Return [x, y] of the center of cell containing provided text 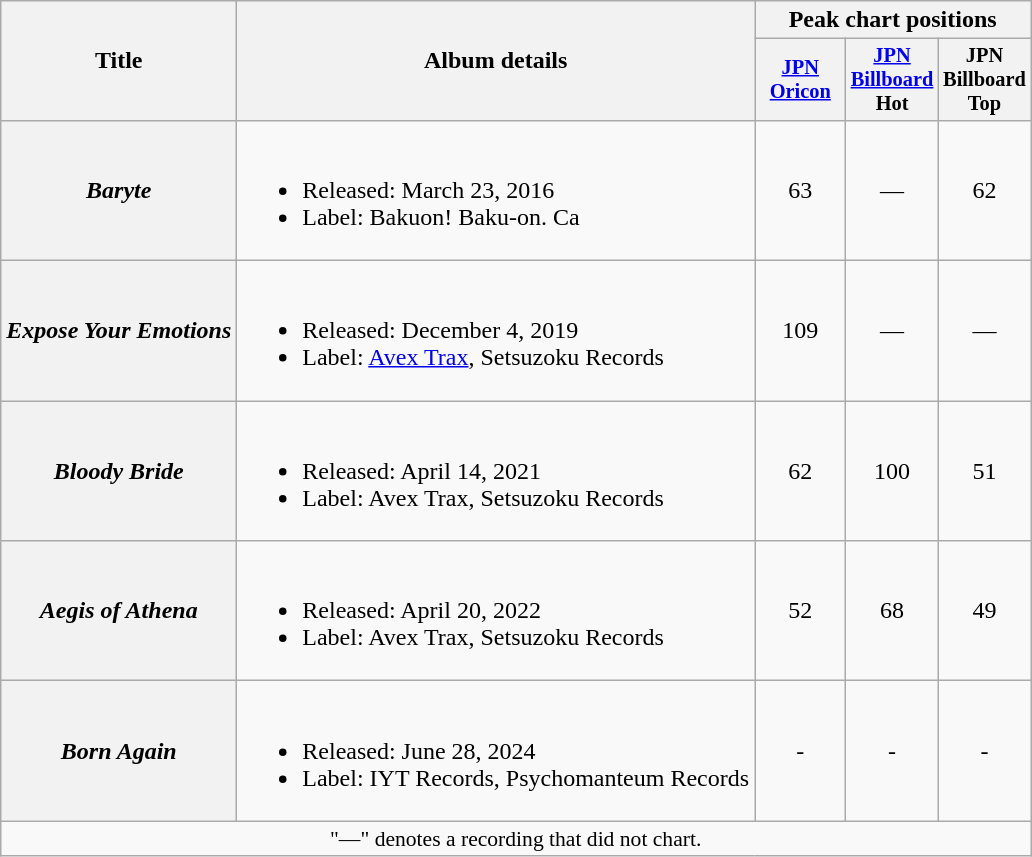
63 [800, 190]
Expose Your Emotions [119, 331]
Title [119, 61]
Born Again [119, 751]
100 [892, 471]
109 [800, 331]
Released: March 23, 2016Label: Bakuon! Baku-on. Ca [496, 190]
49 [984, 611]
Album details [496, 61]
Bloody Bride [119, 471]
Released: June 28, 2024Label: IYT Records, Psychomanteum Records [496, 751]
"—" denotes a recording that did not chart. [516, 839]
JPNBillboardHot [892, 80]
52 [800, 611]
JPNBillboardTop [984, 80]
Baryte [119, 190]
51 [984, 471]
Aegis of Athena [119, 611]
Peak chart positions [893, 20]
JPNOricon [800, 80]
Released: April 20, 2022Label: Avex Trax, Setsuzoku Records [496, 611]
Released: April 14, 2021Label: Avex Trax, Setsuzoku Records [496, 471]
Released: December 4, 2019Label: Avex Trax, Setsuzoku Records [496, 331]
68 [892, 611]
